Detect which cell encompasses the target text, then output its [X, Y] center coordinate. 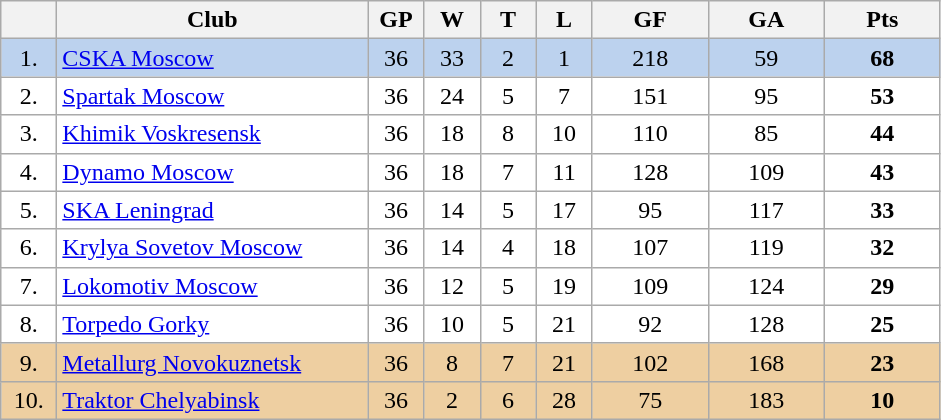
24 [452, 96]
17 [564, 210]
Spartak Moscow [212, 96]
6 [508, 400]
T [508, 20]
11 [564, 172]
Torpedo Gorky [212, 324]
25 [882, 324]
Khimik Voskresensk [212, 134]
85 [766, 134]
29 [882, 286]
107 [650, 248]
53 [882, 96]
2. [29, 96]
1. [29, 58]
GP [396, 20]
Club [212, 20]
4. [29, 172]
28 [564, 400]
110 [650, 134]
119 [766, 248]
19 [564, 286]
68 [882, 58]
Pts [882, 20]
151 [650, 96]
218 [650, 58]
8. [29, 324]
102 [650, 362]
Krylya Sovetov Moscow [212, 248]
23 [882, 362]
75 [650, 400]
9. [29, 362]
Lokomotiv Moscow [212, 286]
Dynamo Moscow [212, 172]
117 [766, 210]
183 [766, 400]
6. [29, 248]
32 [882, 248]
12 [452, 286]
5. [29, 210]
92 [650, 324]
168 [766, 362]
1 [564, 58]
L [564, 20]
7. [29, 286]
43 [882, 172]
CSKA Moscow [212, 58]
Metallurg Novokuznetsk [212, 362]
GF [650, 20]
Traktor Chelyabinsk [212, 400]
59 [766, 58]
10. [29, 400]
GA [766, 20]
4 [508, 248]
44 [882, 134]
3. [29, 134]
124 [766, 286]
W [452, 20]
SKA Leningrad [212, 210]
